Capture the cell that displays the provided text and extract its (X, Y) central coordinate. 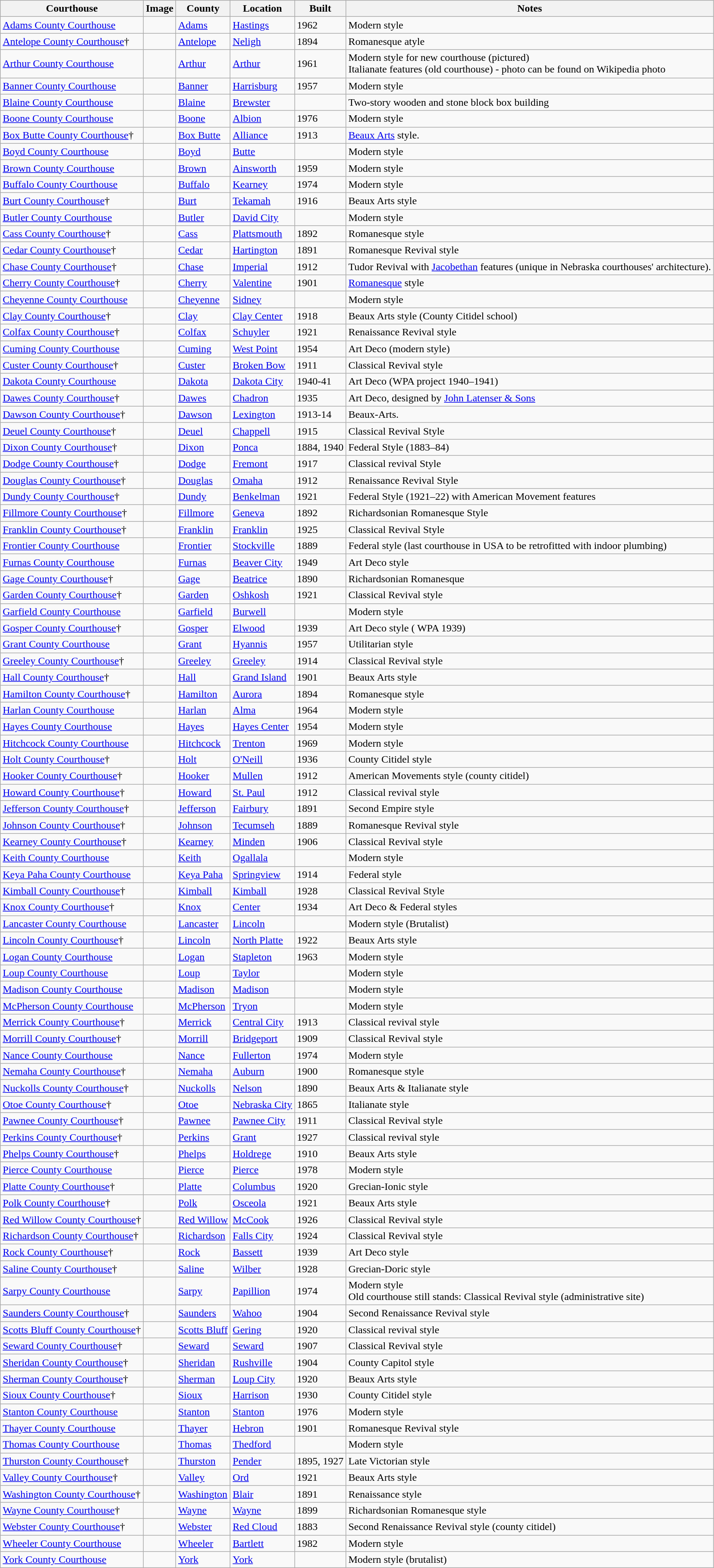
Harrison (262, 1395)
Polk (203, 1203)
Webster County Courthouse† (72, 1527)
Cheyenne (203, 300)
Chappell (262, 431)
Pawnee (203, 1121)
Saline (203, 1268)
Adams County Courthouse (72, 25)
Boone (203, 119)
Phelps County Courthouse† (72, 1154)
Minden (262, 842)
Loup (203, 973)
Beaver City (262, 562)
Cherry (203, 283)
McPherson (203, 1006)
1959 (320, 168)
Sioux County Courthouse† (72, 1395)
Thomas (203, 1445)
Washington (203, 1494)
Sioux (203, 1395)
Springview (262, 874)
Blair (262, 1494)
Osceola (262, 1203)
1935 (320, 398)
Scotts Bluff County Courthouse† (72, 1330)
Harlan (203, 710)
Brown (203, 168)
1895, 1927 (320, 1461)
Hebron (262, 1428)
Fairbury (262, 809)
Grand Island (262, 677)
Richardsonian Romanesque style (530, 1510)
Plattsmouth (262, 234)
Cheyenne County Courthouse (72, 300)
Fremont (262, 464)
Central City (262, 1022)
Colfax (203, 332)
Hayes County Courthouse (72, 726)
Butler (203, 217)
Stapleton (262, 956)
Rock (203, 1252)
Pawnee County Courthouse† (72, 1121)
Garfield County Courthouse (72, 612)
1916 (320, 201)
Holt (203, 760)
Holdrege (262, 1154)
Grecian-Ionic style (530, 1186)
Antelope County Courthouse† (72, 41)
Clay Center (262, 316)
Ogallala (262, 858)
Frontier County Courthouse (72, 546)
1963 (320, 956)
Seward County Courthouse† (72, 1346)
Art Deco (modern style) (530, 349)
Pender (262, 1461)
Dodge (203, 464)
David City (262, 217)
Falls City (262, 1236)
Nemaha County Courthouse† (72, 1072)
Federal style (530, 874)
Rushville (262, 1363)
American Movements style (county citidel) (530, 776)
Federal Style (1883–84) (530, 447)
Polk County Courthouse† (72, 1203)
Alliance (262, 135)
1962 (320, 25)
Howard (203, 792)
1922 (320, 940)
County (203, 9)
Grecian-Doric style (530, 1268)
Cherry County Courthouse† (72, 283)
Garden (203, 595)
Mullen (262, 776)
Notes (530, 9)
Franklin County Courthouse† (72, 530)
Ponca (262, 447)
Renaissance style (530, 1494)
Washington County Courthouse† (72, 1494)
McPherson County Courthouse (72, 1006)
Nemaha (203, 1072)
Loup County Courthouse (72, 973)
Oshkosh (262, 595)
Dawes (203, 398)
Neligh (262, 41)
Chase County Courthouse† (72, 267)
Buffalo (203, 184)
Custer County Courthouse† (72, 365)
Trenton (262, 743)
Second Renaissance Revival style (county citidel) (530, 1527)
Hyannis (262, 644)
Brewster (262, 102)
Knox (203, 907)
Morrill (203, 1039)
1964 (320, 710)
Alma (262, 710)
1917 (320, 464)
Blaine County Courthouse (72, 102)
1940-41 (320, 382)
Hayes (203, 726)
1982 (320, 1543)
Chase (203, 267)
Beatrice (262, 579)
Taylor (262, 973)
Logan County Courthouse (72, 956)
Kimball County Courthouse† (72, 891)
Johnson (203, 825)
Perkins County Courthouse† (72, 1137)
Gage (203, 579)
Dawson County Courthouse† (72, 414)
Dakota County Courthouse (72, 382)
Gosper (203, 628)
Dakota City (262, 382)
1906 (320, 842)
Perkins (203, 1137)
Tryon (262, 1006)
1926 (320, 1219)
Courthouse (72, 9)
Scotts Bluff (203, 1330)
Sarpy (203, 1291)
Keith County Courthouse (72, 858)
Hamilton (203, 694)
Bridgeport (262, 1039)
Thayer (203, 1428)
Aurora (262, 694)
Banner County Courthouse (72, 86)
Gosper County Courthouse† (72, 628)
Omaha (262, 480)
Modern styleOld courthouse still stands: Classical Revival style (administrative site) (530, 1291)
Federal Style (1921–22) with American Movement features (530, 497)
Garden County Courthouse† (72, 595)
Pawnee City (262, 1121)
Valley County Courthouse† (72, 1477)
Gage County Courthouse† (72, 579)
Clay County Courthouse† (72, 316)
Butler County Courthouse (72, 217)
Cedar (203, 250)
Box Butte (203, 135)
Red Willow (203, 1219)
1949 (320, 562)
Jefferson (203, 809)
1918 (320, 316)
Custer (203, 365)
Hooker County Courthouse† (72, 776)
Hooker (203, 776)
Beaux Arts & Italianate style (530, 1088)
Art Deco, designed by John Latenser & Sons (530, 398)
Sherman (203, 1379)
Dixon (203, 447)
Wahoo (262, 1313)
Thurston County Courthouse† (72, 1461)
Federal style (last courthouse in USA to be retrofitted with indoor plumbing) (530, 546)
Fullerton (262, 1055)
Adams (203, 25)
1913-14 (320, 414)
Italianate style (530, 1104)
Renaissance Revival Style (530, 480)
Cuming (203, 349)
Loup City (262, 1379)
Second Empire style (530, 809)
Platte (203, 1186)
Broken Bow (262, 365)
McCook (262, 1219)
Boyd (203, 151)
Red Cloud (262, 1527)
Schuyler (262, 332)
Center (262, 907)
Antelope (203, 41)
Nance (203, 1055)
Image (160, 9)
Wheeler (203, 1543)
Bassett (262, 1252)
Hastings (262, 25)
Saline County Courthouse† (72, 1268)
Sheridan (203, 1363)
Late Victorian style (530, 1461)
Garfield (203, 612)
Red Willow County Courthouse† (72, 1219)
Nance County Courthouse (72, 1055)
Papillion (262, 1291)
North Platte (262, 940)
Phelps (203, 1154)
Merrick County Courthouse† (72, 1022)
Dodge County Courthouse† (72, 464)
Wheeler County Courthouse (72, 1543)
Platte County Courthouse† (72, 1186)
1884, 1940 (320, 447)
York County Courthouse (72, 1560)
Art Deco style ( WPA 1939) (530, 628)
Lancaster County Courthouse (72, 924)
Burt (203, 201)
Saunders (203, 1313)
Holt County Courthouse† (72, 760)
Butte (262, 151)
Harlan County Courthouse (72, 710)
Buffalo County Courthouse (72, 184)
Richardsonian Romanesque (530, 579)
Hartington (262, 250)
1909 (320, 1039)
Sheridan County Courthouse† (72, 1363)
Imperial (262, 267)
1865 (320, 1104)
Keya Paha (203, 874)
Lexington (262, 414)
1969 (320, 743)
Thomas County Courthouse (72, 1445)
Otoe County Courthouse† (72, 1104)
Bartlett (262, 1543)
Harrisburg (262, 86)
Albion (262, 119)
Two-story wooden and stone block box building (530, 102)
Douglas County Courthouse† (72, 480)
Dawes County Courthouse† (72, 398)
Dawson (203, 414)
Chadron (262, 398)
Modern style (brutalist) (530, 1560)
Logan (203, 956)
1910 (320, 1154)
Nuckolls County Courthouse† (72, 1088)
Built (320, 9)
Jefferson County Courthouse† (72, 809)
Arthur County Courthouse (72, 64)
West Point (262, 349)
Webster (203, 1527)
Boone County Courthouse (72, 119)
Benkelman (262, 497)
County Capitol style (530, 1363)
Hitchcock County Courthouse (72, 743)
Hall (203, 677)
Frontier (203, 546)
Richardsonian Romanesque Style (530, 513)
1934 (320, 907)
1930 (320, 1395)
1978 (320, 1170)
Otoe (203, 1104)
Merrick (203, 1022)
Box Butte County Courthouse† (72, 135)
Stockville (262, 546)
St. Paul (262, 792)
Greeley County Courthouse† (72, 661)
Elwood (262, 628)
1925 (320, 530)
Blaine (203, 102)
Deuel (203, 431)
1907 (320, 1346)
Lincoln County Courthouse† (72, 940)
Dakota (203, 382)
Douglas (203, 480)
Ord (262, 1477)
Fillmore (203, 513)
Burwell (262, 612)
Sidney (262, 300)
Boyd County Courthouse (72, 151)
Howard County Courthouse† (72, 792)
Cass County Courthouse† (72, 234)
Hamilton County Courthouse† (72, 694)
Classical revival Style (530, 464)
Cedar County Courthouse† (72, 250)
Burt County Courthouse† (72, 201)
1924 (320, 1236)
Thedford (262, 1445)
1961 (320, 64)
O'Neill (262, 760)
Kearney County Courthouse† (72, 842)
Sherman County Courthouse† (72, 1379)
Nelson (262, 1088)
Art Deco (WPA project 1940–1941) (530, 382)
Wilber (262, 1268)
Auburn (262, 1072)
Cuming County Courthouse (72, 349)
1927 (320, 1137)
Johnson County Courthouse† (72, 825)
Nebraska City (262, 1104)
Dixon County Courthouse† (72, 447)
1899 (320, 1510)
Hitchcock (203, 743)
Geneva (262, 513)
Clay (203, 316)
Romanesque atyle (530, 41)
1883 (320, 1527)
Stanton County Courthouse (72, 1412)
Keya Paha County Courthouse (72, 874)
1900 (320, 1072)
Saunders County Courthouse† (72, 1313)
Morrill County Courthouse† (72, 1039)
Utilitarian style (530, 644)
Valley (203, 1477)
Banner (203, 86)
Thurston (203, 1461)
Rock County Courthouse† (72, 1252)
Beaux Arts style. (530, 135)
Columbus (262, 1186)
Modern style for new courthouse (pictured)Italianate features (old courthouse) - photo can be found on Wikipedia photo (530, 64)
Modern style (Brutalist) (530, 924)
Beaux-Arts. (530, 414)
Lancaster (203, 924)
Tecumseh (262, 825)
Knox County Courthouse† (72, 907)
Deuel County Courthouse† (72, 431)
Madison County Courthouse (72, 989)
Ainsworth (262, 168)
Brown County Courthouse (72, 168)
Renaissance Revival style (530, 332)
Fillmore County Courthouse† (72, 513)
Beaux Arts style (County Citidel school) (530, 316)
Wayne County Courthouse† (72, 1510)
Hayes Center (262, 726)
Location (262, 9)
Second Renaissance Revival style (530, 1313)
Nuckolls (203, 1088)
Richardson (203, 1236)
Furnas County Courthouse (72, 562)
Colfax County Courthouse† (72, 332)
Valentine (262, 283)
Cass (203, 234)
1936 (320, 760)
Gering (262, 1330)
Tudor Revival with Jacobethan features (unique in Nebraska courthouses' architecture). (530, 267)
Hall County Courthouse† (72, 677)
Tekamah (262, 201)
Thayer County Courthouse (72, 1428)
Pierce County Courthouse (72, 1170)
Furnas (203, 562)
Sarpy County Courthouse (72, 1291)
Art Deco & Federal styles (530, 907)
Dundy County Courthouse† (72, 497)
Grant County Courthouse (72, 644)
1915 (320, 431)
Keith (203, 858)
Dundy (203, 497)
Richardson County Courthouse† (72, 1236)
